From the cell containing the given text, extract its center point as (x, y) coordinate. 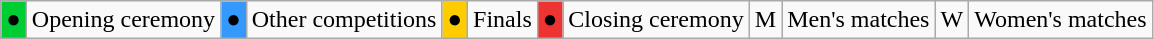
W (952, 20)
Opening ceremony (123, 20)
M (765, 20)
Women's matches (1060, 20)
Finals (503, 20)
Men's matches (858, 20)
Closing ceremony (656, 20)
Other competitions (344, 20)
